Find where the given text appears and provide that cell's center as (X, Y) coordinate. 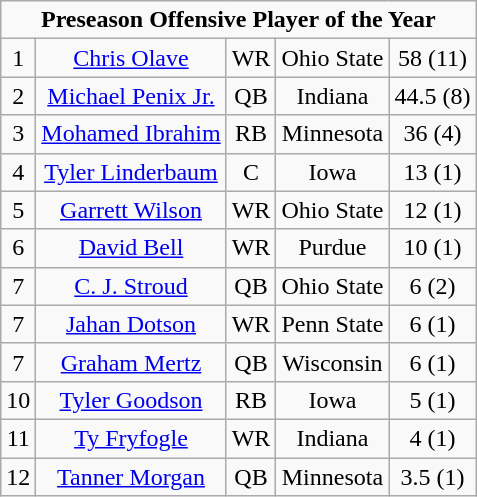
Preseason Offensive Player of the Year (238, 20)
10 (18, 400)
Jahan Dotson (131, 324)
5 (1) (432, 400)
Mohamed Ibrahim (131, 134)
2 (18, 96)
12 (18, 477)
Ty Fryfogle (131, 438)
Penn State (332, 324)
Chris Olave (131, 58)
6 (18, 248)
3.5 (1) (432, 477)
Michael Penix Jr. (131, 96)
C. J. Stroud (131, 286)
4 (1) (432, 438)
4 (18, 172)
1 (18, 58)
David Bell (131, 248)
10 (1) (432, 248)
13 (1) (432, 172)
C (251, 172)
Tanner Morgan (131, 477)
Tyler Linderbaum (131, 172)
3 (18, 134)
12 (1) (432, 210)
Graham Mertz (131, 362)
11 (18, 438)
Tyler Goodson (131, 400)
Wisconsin (332, 362)
Garrett Wilson (131, 210)
Purdue (332, 248)
58 (11) (432, 58)
5 (18, 210)
6 (2) (432, 286)
36 (4) (432, 134)
44.5 (8) (432, 96)
